Find where the given text appears and provide that cell's center as (X, Y) coordinate. 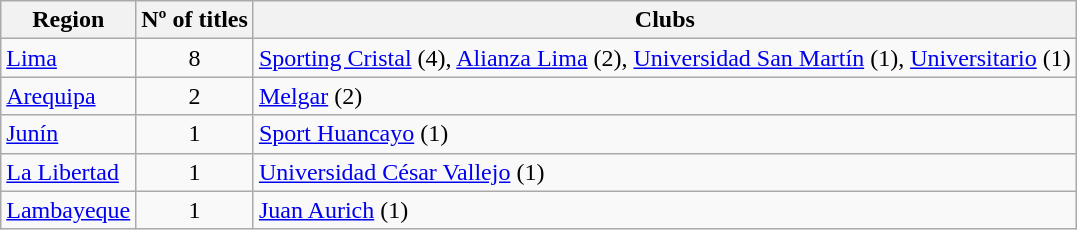
Clubs (664, 20)
Lambayeque (68, 210)
Universidad César Vallejo (1) (664, 172)
Junín (68, 134)
Arequipa (68, 96)
Region (68, 20)
Lima (68, 58)
Melgar (2) (664, 96)
2 (195, 96)
Sporting Cristal (4), Alianza Lima (2), Universidad San Martín (1), Universitario (1) (664, 58)
La Libertad (68, 172)
8 (195, 58)
Juan Aurich (1) (664, 210)
Sport Huancayo (1) (664, 134)
Nº of titles (195, 20)
